Detect which cell encompasses the target text, then output its (x, y) center coordinate. 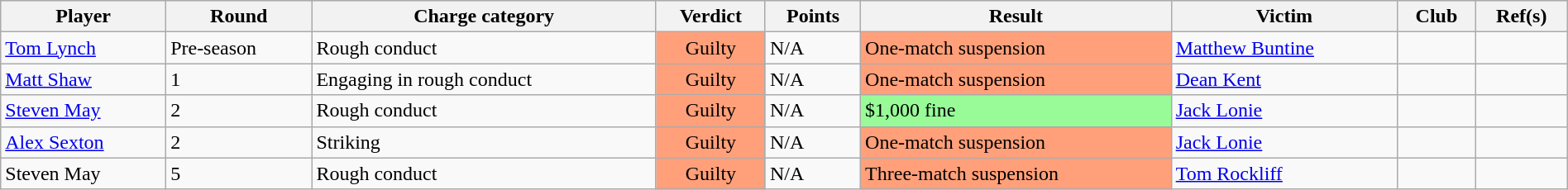
Tom Rockliff (1284, 173)
Matthew Buntine (1284, 48)
Round (239, 17)
Victim (1284, 17)
Ref(s) (1522, 17)
5 (239, 173)
Tom Lynch (84, 48)
Points (812, 17)
Verdict (710, 17)
Player (84, 17)
Club (1437, 17)
$1,000 fine (1016, 111)
Alex Sexton (84, 142)
1 (239, 79)
Dean Kent (1284, 79)
Three-match suspension (1016, 173)
Charge category (484, 17)
Engaging in rough conduct (484, 79)
Result (1016, 17)
Pre-season (239, 48)
Striking (484, 142)
Matt Shaw (84, 79)
